Pinpoint the cell where the given text exists, returning its [x, y] midpoint coordinate. 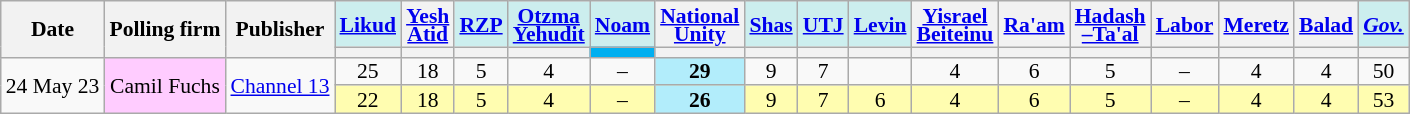
Date [53, 29]
Meretz [1256, 24]
29 [700, 71]
Polling firm [164, 29]
Hadash–Ta'al [1110, 24]
Levin [880, 24]
YisraelBeiteinu [956, 24]
YeshAtid [428, 24]
25 [368, 71]
Labor [1185, 24]
Channel 13 [280, 85]
26 [700, 100]
24 May 23 [53, 85]
Gov. [1384, 24]
Camil Fuchs [164, 85]
Ra'am [1034, 24]
Noam [622, 24]
NationalUnity [700, 24]
RZP [480, 24]
53 [1384, 100]
Balad [1326, 24]
22 [368, 100]
OtzmaYehudit [549, 24]
UTJ [824, 24]
Shas [770, 24]
Publisher [280, 29]
Likud [368, 24]
50 [1384, 71]
